Output the [x, y] coordinate of the center of the cell containing the given text.  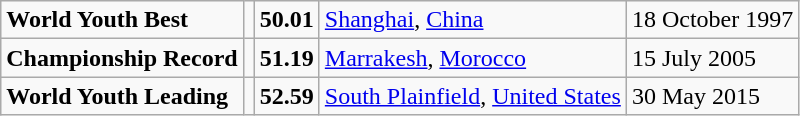
15 July 2005 [712, 58]
World Youth Best [122, 20]
South Plainfield, United States [472, 96]
Marrakesh, Morocco [472, 58]
World Youth Leading [122, 96]
Championship Record [122, 58]
30 May 2015 [712, 96]
50.01 [286, 20]
18 October 1997 [712, 20]
Shanghai, China [472, 20]
52.59 [286, 96]
51.19 [286, 58]
